Capture the cell that displays the provided text and extract its (X, Y) central coordinate. 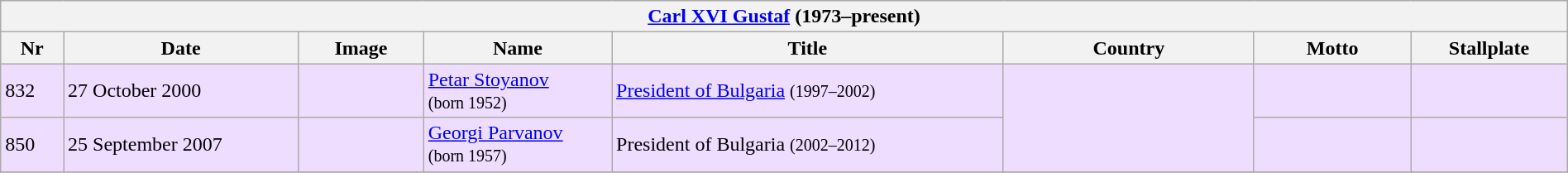
Country (1128, 48)
Motto (1331, 48)
Petar Stoyanov(born 1952) (518, 91)
Date (181, 48)
850 (32, 144)
Name (518, 48)
Image (361, 48)
President of Bulgaria (2002–2012) (808, 144)
Title (808, 48)
Nr (32, 48)
Georgi Parvanov(born 1957) (518, 144)
25 September 2007 (181, 144)
27 October 2000 (181, 91)
832 (32, 91)
Carl XVI Gustaf (1973–present) (784, 17)
President of Bulgaria (1997–2002) (808, 91)
Stallplate (1489, 48)
